Search for the cell housing the specified text and yield its [x, y] center coordinate. 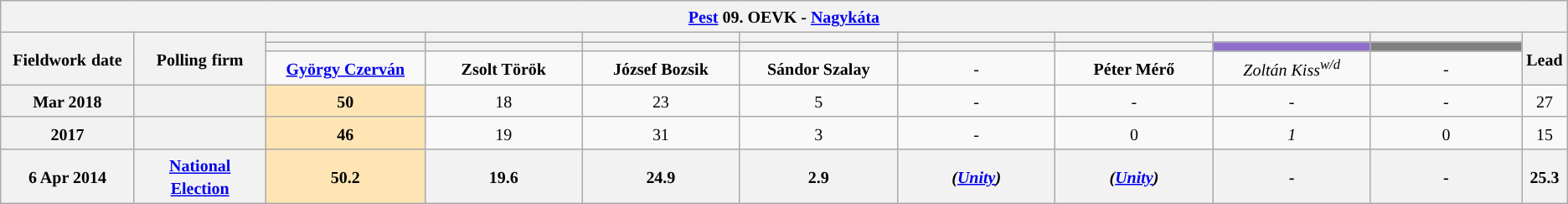
Sándor Szalay [819, 68]
3 [819, 133]
Zsolt Török [504, 68]
National Election [199, 176]
31 [661, 133]
46 [345, 133]
15 [1545, 133]
50.2 [345, 176]
5 [819, 101]
19.6 [504, 176]
2.9 [819, 176]
19 [504, 133]
György Czerván [345, 68]
25.3 [1545, 176]
Mar 2018 [67, 101]
24.9 [661, 176]
Lead [1545, 59]
Zoltán Kissw/d [1292, 68]
27 [1545, 101]
18 [504, 101]
6 Apr 2014 [67, 176]
50 [345, 101]
József Bozsik [661, 68]
1 [1292, 133]
Péter Mérő [1134, 68]
Fieldwork date [67, 59]
23 [661, 101]
Pest 09. OEVK - Nagykáta [784, 17]
Polling firm [199, 59]
2017 [67, 133]
